Return the [X, Y] coordinate for the center point of the cell that contains the specified text.  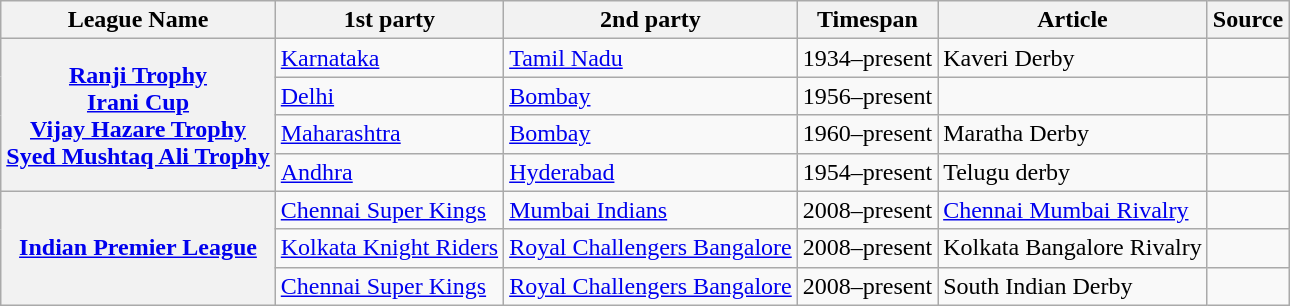
Maratha Derby [1073, 134]
1956–present [867, 96]
Indian Premier League [138, 248]
South Indian Derby [1073, 286]
Delhi [389, 96]
Hyderabad [651, 172]
1954–present [867, 172]
Karnataka [389, 58]
1st party [389, 20]
League Name [138, 20]
Ranji TrophyIrani CupVijay Hazare TrophySyed Mushtaq Ali Trophy [138, 115]
Telugu derby [1073, 172]
Source [1248, 20]
Timespan [867, 20]
Andhra [389, 172]
Kaveri Derby [1073, 58]
Kolkata Knight Riders [389, 248]
Tamil Nadu [651, 58]
2nd party [651, 20]
1960–present [867, 134]
Chennai Mumbai Rivalry [1073, 210]
Article [1073, 20]
1934–present [867, 58]
Kolkata Bangalore Rivalry [1073, 248]
Maharashtra [389, 134]
Mumbai Indians [651, 210]
